Pinpoint the cell where the given text exists, returning its [x, y] midpoint coordinate. 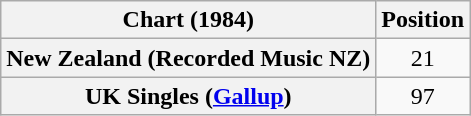
97 [423, 96]
21 [423, 58]
Position [423, 20]
New Zealand (Recorded Music NZ) [188, 58]
Chart (1984) [188, 20]
UK Singles (Gallup) [188, 96]
